Provide the (x, y) coordinate of the cell's center where the given text is located.  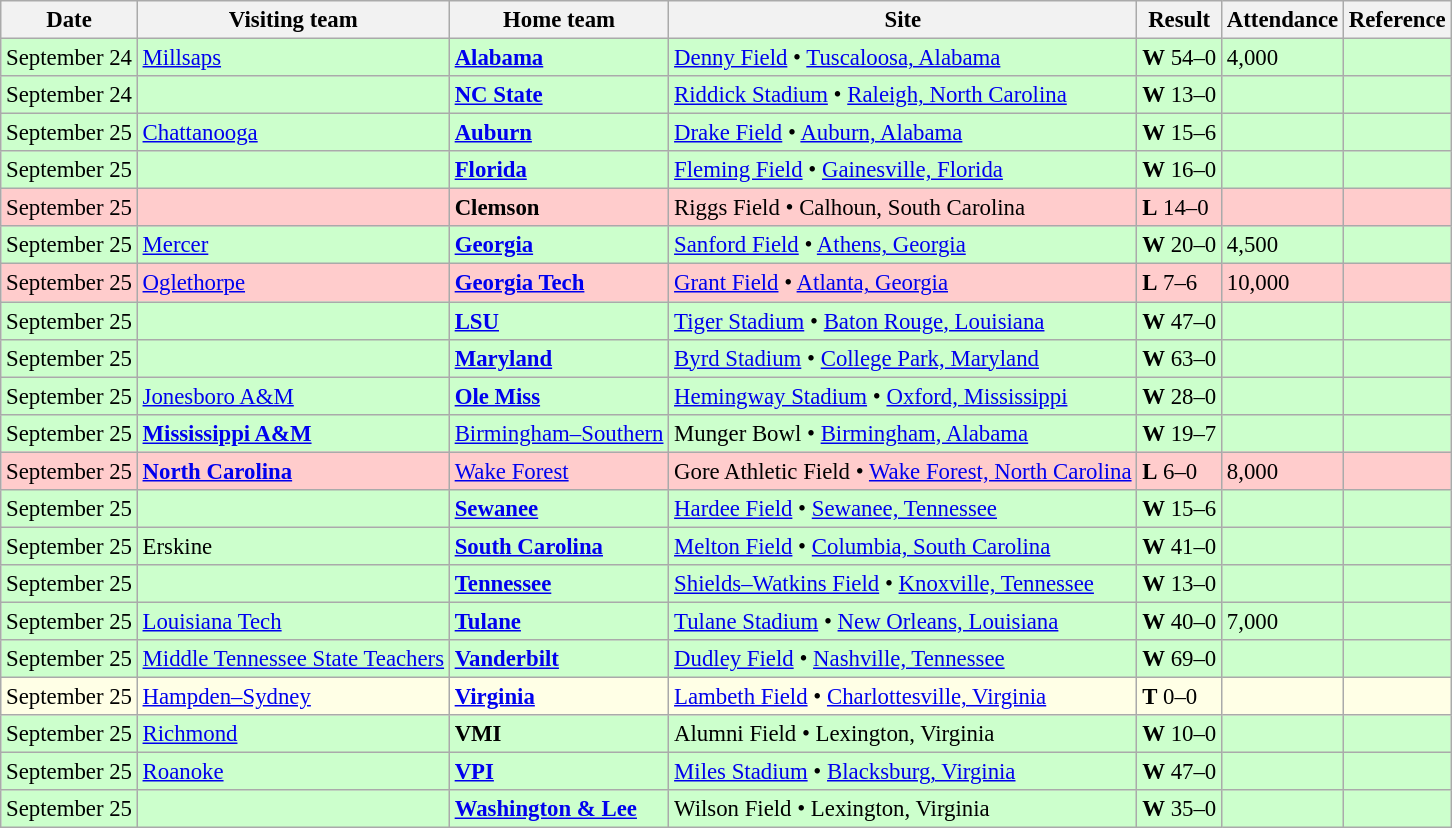
4,000 (1282, 58)
Wilson Field • Lexington, Virginia (903, 809)
Attendance (1282, 20)
Hampden–Sydney (293, 697)
Maryland (558, 358)
NC State (558, 95)
Millsaps (293, 58)
W 35–0 (1180, 809)
Vanderbilt (558, 659)
Byrd Stadium • College Park, Maryland (903, 358)
VPI (558, 772)
W 40–0 (1180, 621)
W 63–0 (1180, 358)
Ole Miss (558, 396)
W 41–0 (1180, 546)
4,500 (1282, 245)
Mississippi A&M (293, 433)
W 20–0 (1180, 245)
7,000 (1282, 621)
Hardee Field • Sewanee, Tennessee (903, 509)
W 54–0 (1180, 58)
Gore Athletic Field • Wake Forest, North Carolina (903, 471)
Sanford Field • Athens, Georgia (903, 245)
Washington & Lee (558, 809)
Georgia Tech (558, 283)
10,000 (1282, 283)
Grant Field • Atlanta, Georgia (903, 283)
Birmingham–Southern (558, 433)
Dudley Field • Nashville, Tennessee (903, 659)
W 10–0 (1180, 734)
Tulane Stadium • New Orleans, Louisiana (903, 621)
Auburn (558, 133)
Wake Forest (558, 471)
Munger Bowl • Birmingham, Alabama (903, 433)
Shields–Watkins Field • Knoxville, Tennessee (903, 584)
Georgia (558, 245)
Fleming Field • Gainesville, Florida (903, 170)
Jonesboro A&M (293, 396)
LSU (558, 321)
W 19–7 (1180, 433)
South Carolina (558, 546)
Roanoke (293, 772)
Oglethorpe (293, 283)
Hemingway Stadium • Oxford, Mississippi (903, 396)
L 6–0 (1180, 471)
Virginia (558, 697)
Riddick Stadium • Raleigh, North Carolina (903, 95)
Riggs Field • Calhoun, South Carolina (903, 208)
Miles Stadium • Blacksburg, Virginia (903, 772)
Louisiana Tech (293, 621)
L 7–6 (1180, 283)
Visiting team (293, 20)
Alumni Field • Lexington, Virginia (903, 734)
W 16–0 (1180, 170)
Clemson (558, 208)
Florida (558, 170)
L 14–0 (1180, 208)
Tennessee (558, 584)
T 0–0 (1180, 697)
Date (69, 20)
W 69–0 (1180, 659)
Site (903, 20)
Sewanee (558, 509)
8,000 (1282, 471)
VMI (558, 734)
Lambeth Field • Charlottesville, Virginia (903, 697)
W 28–0 (1180, 396)
Alabama (558, 58)
Tiger Stadium • Baton Rouge, Louisiana (903, 321)
Erskine (293, 546)
Home team (558, 20)
Tulane (558, 621)
Result (1180, 20)
Drake Field • Auburn, Alabama (903, 133)
Chattanooga (293, 133)
Richmond (293, 734)
Melton Field • Columbia, South Carolina (903, 546)
Denny Field • Tuscaloosa, Alabama (903, 58)
Mercer (293, 245)
North Carolina (293, 471)
Reference (1397, 20)
Middle Tennessee State Teachers (293, 659)
